Scan for the cell matching the given text and deliver its (x, y) coordinate at center. 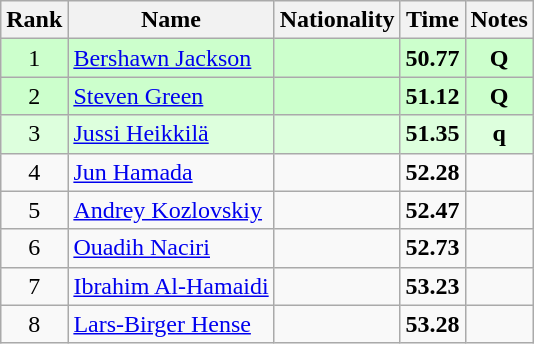
Andrey Kozlovskiy (171, 210)
50.77 (432, 58)
3 (34, 134)
51.35 (432, 134)
Notes (499, 20)
53.28 (432, 324)
52.47 (432, 210)
1 (34, 58)
Time (432, 20)
2 (34, 96)
5 (34, 210)
51.12 (432, 96)
Nationality (337, 20)
8 (34, 324)
q (499, 134)
Name (171, 20)
52.28 (432, 172)
Bershawn Jackson (171, 58)
6 (34, 248)
7 (34, 286)
Jun Hamada (171, 172)
52.73 (432, 248)
Rank (34, 20)
Lars-Birger Hense (171, 324)
53.23 (432, 286)
Ibrahim Al-Hamaidi (171, 286)
Ouadih Naciri (171, 248)
Jussi Heikkilä (171, 134)
Steven Green (171, 96)
4 (34, 172)
